Determine the [x, y] coordinate at the center of the cell enclosing the given text.  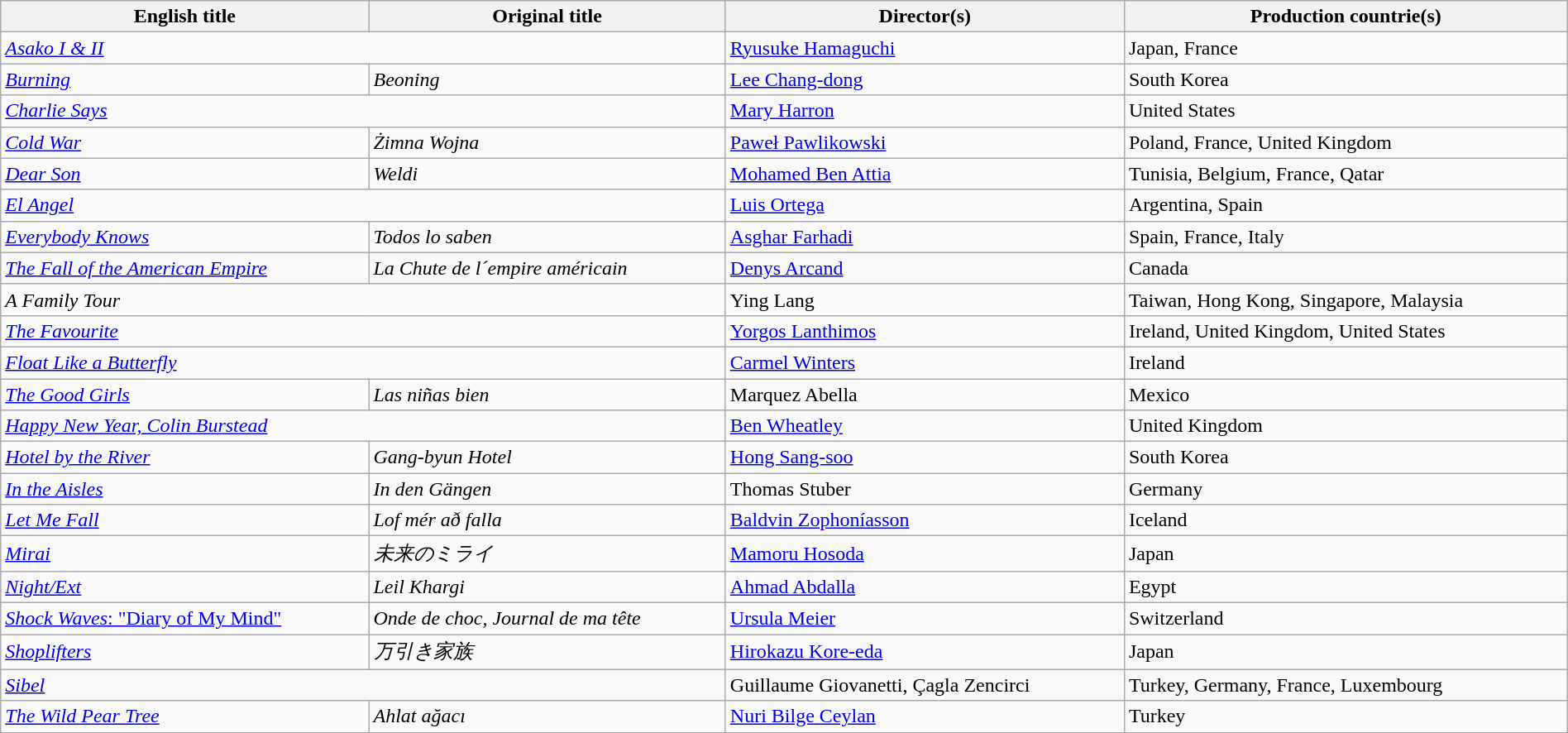
Asako I & II [364, 48]
Mirai [185, 554]
The Good Girls [185, 395]
Denys Arcand [925, 268]
Turkey, Germany, France, Luxembourg [1346, 685]
In the Aisles [185, 489]
Paweł Pawlikowski [925, 142]
Thomas Stuber [925, 489]
Shock Waves: "Diary of My Mind" [185, 618]
Director(s) [925, 17]
English title [185, 17]
Turkey [1346, 716]
Leil Khargi [547, 587]
Marquez Abella [925, 395]
Baldvin Zophoníasson [925, 520]
La Chute de l´empire américain [547, 268]
Mexico [1346, 395]
Tunisia, Belgium, France, Qatar [1346, 174]
Todos lo saben [547, 237]
Taiwan, Hong Kong, Singapore, Malaysia [1346, 299]
Float Like a Butterfly [364, 362]
Germany [1346, 489]
Canada [1346, 268]
Let Me Fall [185, 520]
Gang-byun Hotel [547, 458]
Lee Chang-dong [925, 79]
Lof mér að falla [547, 520]
Ursula Meier [925, 618]
Spain, France, Italy [1346, 237]
Original title [547, 17]
Beoning [547, 79]
Onde de choc, Journal de ma tête [547, 618]
Ahmad Abdalla [925, 587]
Dear Son [185, 174]
Night/Ext [185, 587]
United States [1346, 111]
Carmel Winters [925, 362]
Egypt [1346, 587]
Ireland, United Kingdom, United States [1346, 331]
In den Gängen [547, 489]
未来のミライ [547, 554]
Burning [185, 79]
Happy New Year, Colin Burstead [364, 426]
Ahlat ağacı [547, 716]
Ryusuke Hamaguchi [925, 48]
Las niñas bien [547, 395]
El Angel [364, 205]
Japan, France [1346, 48]
Mamoru Hosoda [925, 554]
Iceland [1346, 520]
Asghar Farhadi [925, 237]
Yorgos Lanthimos [925, 331]
United Kingdom [1346, 426]
Charlie Says [364, 111]
Guillaume Giovanetti, Çagla Zencirci [925, 685]
A Family Tour [364, 299]
Weldi [547, 174]
Ying Lang [925, 299]
Sibel [364, 685]
Switzerland [1346, 618]
Everybody Knows [185, 237]
Poland, France, United Kingdom [1346, 142]
Żimna Wojna [547, 142]
Ireland [1346, 362]
Mohamed Ben Attia [925, 174]
Shoplifters [185, 652]
Nuri Bilge Ceylan [925, 716]
Mary Harron [925, 111]
万引き家族 [547, 652]
The Favourite [364, 331]
Luis Ortega [925, 205]
Cold War [185, 142]
Hong Sang-soo [925, 458]
The Fall of the American Empire [185, 268]
Hirokazu Kore-eda [925, 652]
Hotel by the River [185, 458]
Production countrie(s) [1346, 17]
Ben Wheatley [925, 426]
The Wild Pear Tree [185, 716]
Argentina, Spain [1346, 205]
